Extract the (x, y) coordinate from the center of the cell holding the provided text.  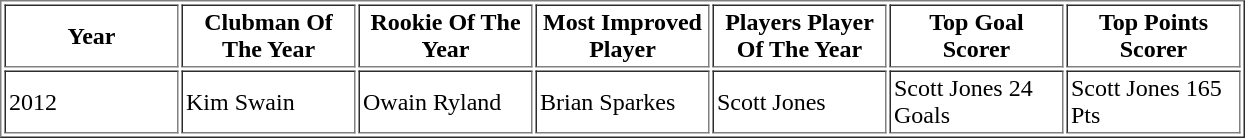
Scott Jones (799, 102)
Top Points Scorer (1153, 36)
2012 (91, 102)
Clubman Of The Year (269, 36)
Owain Ryland (445, 102)
Year (91, 36)
Scott Jones 24 Goals (977, 102)
Players Player Of The Year (799, 36)
Most Improved Player (623, 36)
Brian Sparkes (623, 102)
Top Goal Scorer (977, 36)
Kim Swain (269, 102)
Rookie Of The Year (445, 36)
Scott Jones 165 Pts (1153, 102)
